Identify which cell holds the provided text, then report its [X, Y] central coordinate. 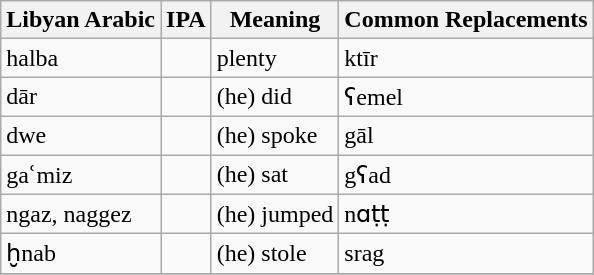
gāl [466, 135]
ngaz, naggez [81, 214]
Meaning [275, 20]
(he) spoke [275, 135]
dwe [81, 135]
ktīr [466, 58]
plenty [275, 58]
srag [466, 254]
(he) jumped [275, 214]
gʕad [466, 174]
halba [81, 58]
(he) did [275, 97]
dār [81, 97]
gaʿmiz [81, 174]
ʕemel [466, 97]
(he) sat [275, 174]
ḫnab [81, 254]
(he) stole [275, 254]
IPA [186, 20]
nɑṭṭ [466, 214]
Libyan Arabic [81, 20]
Common Replacements [466, 20]
